Detect which cell encompasses the target text, then output its [x, y] center coordinate. 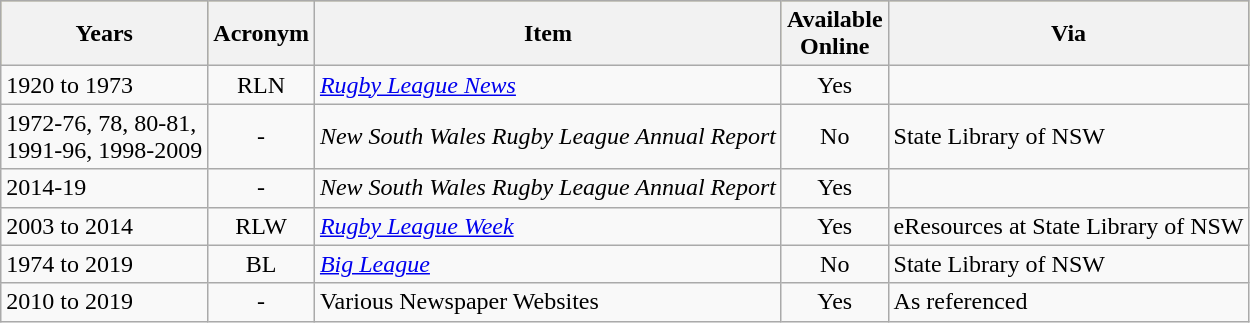
eResources at State Library of NSW [1068, 226]
2010 to 2019 [104, 302]
RLW [262, 226]
AvailableOnline [834, 34]
1972-76, 78, 80-81,1991-96, 1998-2009 [104, 136]
Rugby League News [548, 85]
Acronym [262, 34]
BL [262, 264]
Various Newspaper Websites [548, 302]
Big League [548, 264]
Years [104, 34]
Via [1068, 34]
1974 to 2019 [104, 264]
As referenced [1068, 302]
RLN [262, 85]
2003 to 2014 [104, 226]
Item [548, 34]
2014-19 [104, 188]
Rugby League Week [548, 226]
1920 to 1973 [104, 85]
